Locate the cell with the specified text and output its [x, y] center coordinate. 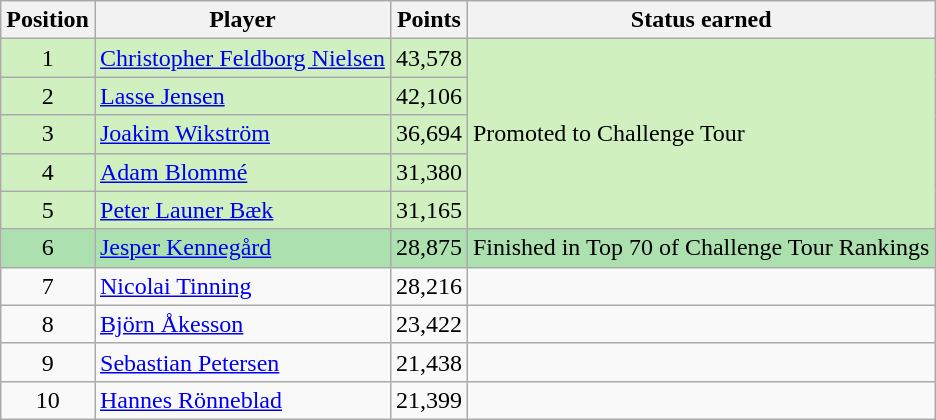
Finished in Top 70 of Challenge Tour Rankings [700, 248]
Lasse Jensen [242, 96]
36,694 [428, 134]
3 [48, 134]
Adam Blommé [242, 172]
6 [48, 248]
Jesper Kennegård [242, 248]
Nicolai Tinning [242, 286]
42,106 [428, 96]
Christopher Feldborg Nielsen [242, 58]
Player [242, 20]
1 [48, 58]
4 [48, 172]
21,399 [428, 400]
Position [48, 20]
Points [428, 20]
8 [48, 324]
28,875 [428, 248]
Björn Åkesson [242, 324]
23,422 [428, 324]
10 [48, 400]
7 [48, 286]
Hannes Rönneblad [242, 400]
Sebastian Petersen [242, 362]
Joakim Wikström [242, 134]
31,165 [428, 210]
31,380 [428, 172]
5 [48, 210]
43,578 [428, 58]
Promoted to Challenge Tour [700, 134]
2 [48, 96]
21,438 [428, 362]
9 [48, 362]
Peter Launer Bæk [242, 210]
Status earned [700, 20]
28,216 [428, 286]
